Determine the (x, y) coordinate at the center of the cell enclosing the given text.  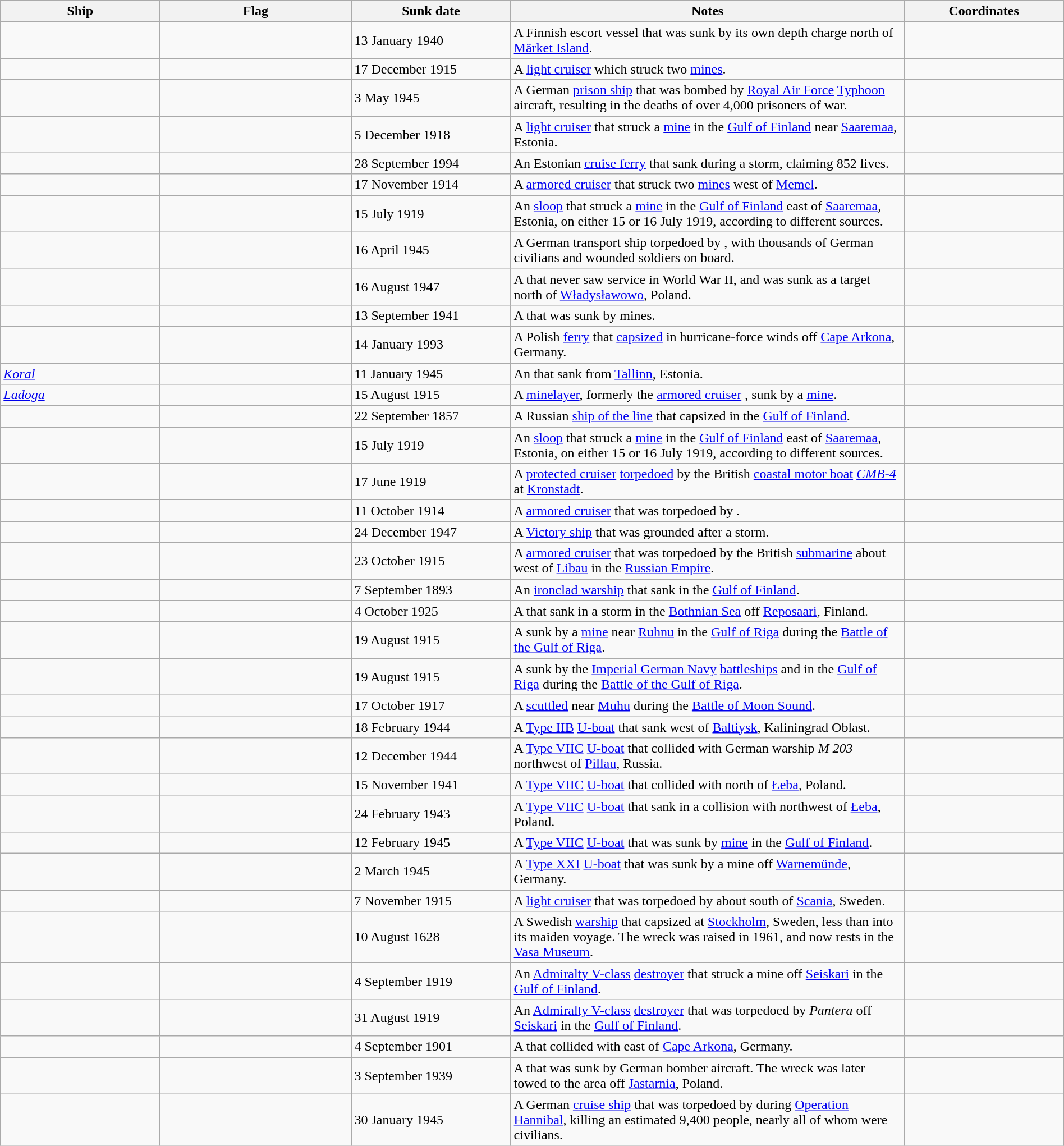
28 September 1994 (431, 163)
A that was sunk by mines. (707, 315)
A Russian ship of the line that capsized in the Gulf of Finland. (707, 416)
4 October 1925 (431, 611)
24 February 1943 (431, 814)
Coordinates (984, 11)
Ladoga (80, 395)
A Type VIIC U-boat that was sunk by mine in the Gulf of Finland. (707, 843)
A Victory ship that was grounded after a storm. (707, 532)
10 August 1628 (431, 937)
A Finnish escort vessel that was sunk by its own depth charge north of Märket Island. (707, 40)
A minelayer, formerly the armored cruiser , sunk by a mine. (707, 395)
A armored cruiser that was torpedoed by the British submarine about west of Libau in the Russian Empire. (707, 561)
7 September 1893 (431, 590)
14 January 1993 (431, 345)
30 January 1945 (431, 1120)
A Type VIIC U-boat that collided with north of Łeba, Poland. (707, 785)
A armored cruiser that struck two mines west of Memel. (707, 185)
15 November 1941 (431, 785)
A that was sunk by German bomber aircraft. The wreck was later towed to the area off Jastarnia, Poland. (707, 1075)
31 August 1919 (431, 1018)
A that sank in a storm in the Bothnian Sea off Reposaari, Finland. (707, 611)
An Estonian cruise ferry that sank during a storm, claiming 852 lives. (707, 163)
A protected cruiser torpedoed by the British coastal motor boat CMB-4 at Kronstadt. (707, 482)
A Polish ferry that capsized in hurricane-force winds off Cape Arkona, Germany. (707, 345)
A light cruiser which struck two mines. (707, 69)
7 November 1915 (431, 901)
11 January 1945 (431, 373)
4 September 1919 (431, 981)
12 February 1945 (431, 843)
Ship (80, 11)
24 December 1947 (431, 532)
17 June 1919 (431, 482)
13 September 1941 (431, 315)
Koral (80, 373)
A German prison ship that was bombed by Royal Air Force Typhoon aircraft, resulting in the deaths of over 4,000 prisoners of war. (707, 98)
13 January 1940 (431, 40)
A that never saw service in World War II, and was sunk as a target north of Władysławowo, Poland. (707, 286)
A light cruiser that struck a mine in the Gulf of Finland near Saaremaa, Estonia. (707, 135)
An Admiralty V-class destroyer that was torpedoed by Pantera off Seiskari in the Gulf of Finland. (707, 1018)
An Admiralty V-class destroyer that struck a mine off Seiskari in the Gulf of Finland. (707, 981)
4 September 1901 (431, 1047)
22 September 1857 (431, 416)
A Type XXI U-boat that was sunk by a mine off Warnemünde, Germany. (707, 872)
16 August 1947 (431, 286)
3 May 1945 (431, 98)
17 October 1917 (431, 705)
A light cruiser that was torpedoed by about south of Scania, Sweden. (707, 901)
18 February 1944 (431, 727)
5 December 1918 (431, 135)
Sunk date (431, 11)
Flag (256, 11)
A armored cruiser that was torpedoed by . (707, 511)
A German transport ship torpedoed by , with thousands of German civilians and wounded soldiers on board. (707, 250)
A that collided with east of Cape Arkona, Germany. (707, 1047)
16 April 1945 (431, 250)
12 December 1944 (431, 755)
17 November 1914 (431, 185)
11 October 1914 (431, 511)
A sunk by the Imperial German Navy battleships and in the Gulf of Riga during the Battle of the Gulf of Riga. (707, 677)
An that sank from Tallinn, Estonia. (707, 373)
A Type IIB U-boat that sank west of Baltiysk, Kaliningrad Oblast. (707, 727)
15 August 1915 (431, 395)
A Type VIIC U-boat that collided with German warship M 203 northwest of Pillau, Russia. (707, 755)
3 September 1939 (431, 1075)
A German cruise ship that was torpedoed by during Operation Hannibal, killing an estimated 9,400 people, nearly all of whom were civilians. (707, 1120)
A Type VIIC U-boat that sank in a collision with northwest of Łeba, Poland. (707, 814)
An ironclad warship that sank in the Gulf of Finland. (707, 590)
Notes (707, 11)
A scuttled near Muhu during the Battle of Moon Sound. (707, 705)
2 March 1945 (431, 872)
A sunk by a mine near Ruhnu in the Gulf of Riga during the Battle of the Gulf of Riga. (707, 640)
17 December 1915 (431, 69)
23 October 1915 (431, 561)
